Extract the [X, Y] coordinate from the center of the cell holding the provided text.  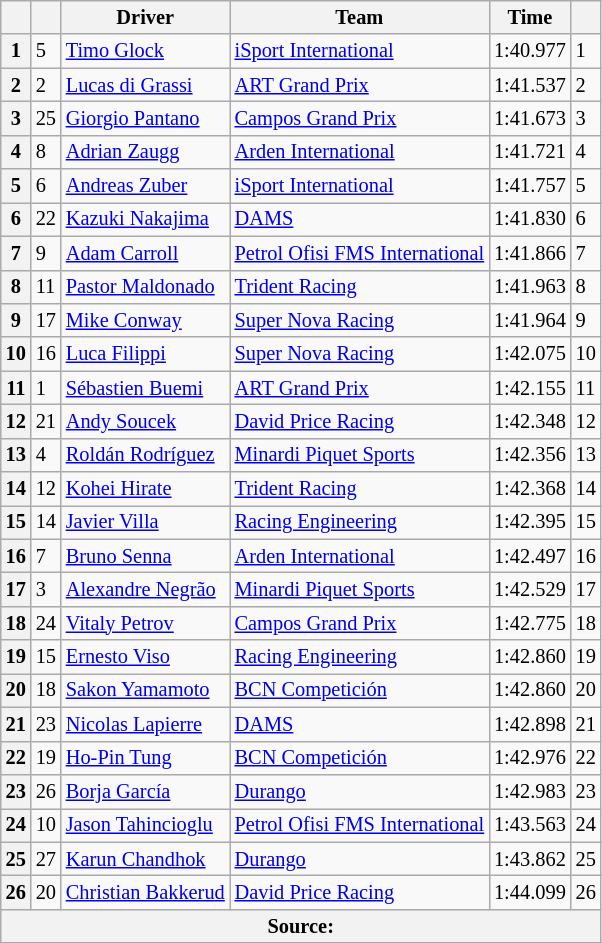
Karun Chandhok [146, 859]
1:42.356 [530, 455]
1:44.099 [530, 892]
Bruno Senna [146, 556]
1:42.983 [530, 791]
Ho-Pin Tung [146, 758]
Alexandre Negrão [146, 589]
1:41.964 [530, 320]
Adam Carroll [146, 253]
Mike Conway [146, 320]
1:41.537 [530, 85]
1:42.395 [530, 522]
1:41.866 [530, 253]
Sakon Yamamoto [146, 690]
Kazuki Nakajima [146, 219]
Andy Soucek [146, 421]
Driver [146, 17]
Sébastien Buemi [146, 388]
Luca Filippi [146, 354]
1:41.673 [530, 118]
Javier Villa [146, 522]
Time [530, 17]
1:42.976 [530, 758]
Timo Glock [146, 51]
1:42.368 [530, 489]
1:42.075 [530, 354]
1:42.898 [530, 724]
27 [46, 859]
Andreas Zuber [146, 186]
Lucas di Grassi [146, 85]
Adrian Zaugg [146, 152]
1:42.497 [530, 556]
Giorgio Pantano [146, 118]
1:42.155 [530, 388]
1:42.529 [530, 589]
Roldán Rodríguez [146, 455]
1:40.977 [530, 51]
1:41.757 [530, 186]
1:43.862 [530, 859]
1:41.963 [530, 287]
Team [360, 17]
1:43.563 [530, 825]
Christian Bakkerud [146, 892]
Jason Tahincioglu [146, 825]
Ernesto Viso [146, 657]
1:41.830 [530, 219]
Borja García [146, 791]
1:42.775 [530, 623]
1:42.348 [530, 421]
Source: [301, 926]
Kohei Hirate [146, 489]
Vitaly Petrov [146, 623]
Pastor Maldonado [146, 287]
1:41.721 [530, 152]
Nicolas Lapierre [146, 724]
